Provide the [X, Y] coordinate of the cell's center where the given text is located.  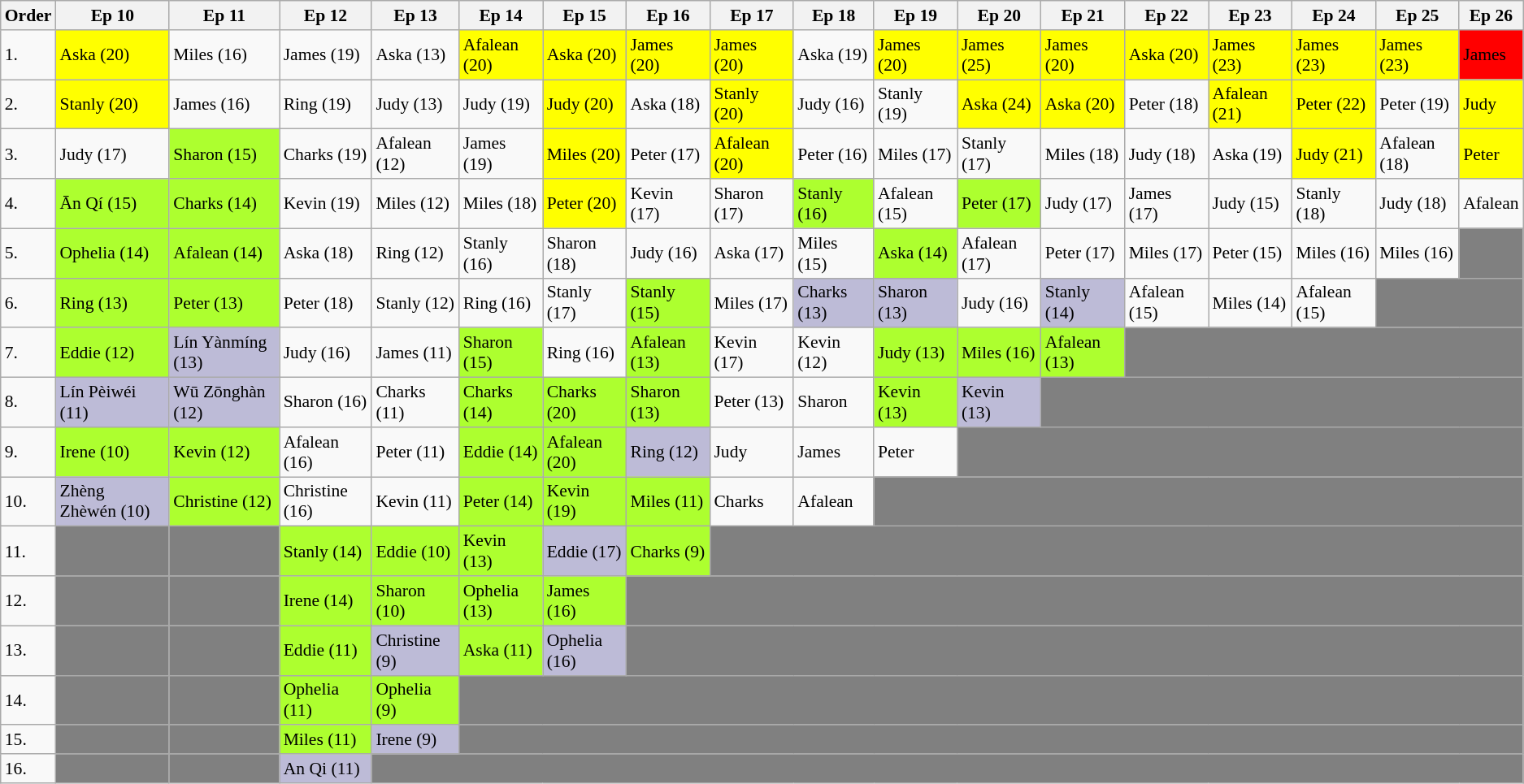
Judy (21) [1333, 154]
Ān Qí (15) [112, 203]
Miles (15) [834, 253]
Aska (11) [501, 650]
Charks (11) [415, 403]
Peter (11) [415, 452]
12. [28, 601]
Christine (12) [224, 502]
Sharon (17) [751, 203]
Stanly (19) [915, 104]
An Qi (11) [326, 769]
Irene (10) [112, 452]
Judy (20) [585, 104]
Eddie (14) [501, 452]
Irene (9) [415, 740]
Charks (9) [668, 551]
2. [28, 104]
Sharon (10) [415, 601]
Eddie (10) [415, 551]
Charks (19) [326, 154]
Afalean (18) [1418, 154]
Ep 22 [1167, 15]
Ep 13 [415, 15]
Aska (14) [915, 253]
Charks (20) [585, 403]
Ep 16 [668, 15]
Ep 24 [1333, 15]
Ophelia (13) [501, 601]
Charks [751, 502]
1. [28, 55]
Eddie (11) [326, 650]
Afalean (21) [1250, 104]
5. [28, 253]
Ring (19) [326, 104]
9. [28, 452]
Eddie (12) [112, 353]
Kevin (11) [415, 502]
Ep 17 [751, 15]
Miles (20) [585, 154]
Ophelia (16) [585, 650]
Lín Yànmíng (13) [224, 353]
Stanly (18) [1333, 203]
Eddie (17) [585, 551]
10. [28, 502]
Sharon (16) [326, 403]
Wū Zōnghàn (12) [224, 403]
James (17) [1167, 203]
Ep 14 [501, 15]
Peter (20) [585, 203]
7. [28, 353]
Sharon [834, 403]
Ep 25 [1418, 15]
Judy (19) [501, 104]
Peter (14) [501, 502]
16. [28, 769]
Sharon (18) [585, 253]
Ophelia (9) [415, 700]
Aska (13) [415, 55]
Ep 19 [915, 15]
Afalean (14) [224, 253]
Aska (24) [1000, 104]
Miles (12) [415, 203]
Ring (13) [112, 302]
4. [28, 203]
Peter (16) [834, 154]
Ep 20 [1000, 15]
11. [28, 551]
15. [28, 740]
Aska (17) [751, 253]
Ep 10 [112, 15]
Afalean (12) [415, 154]
3. [28, 154]
Afalean (16) [326, 452]
Order [28, 15]
Ep 12 [326, 15]
Peter (19) [1418, 104]
Ep 26 [1491, 15]
Ep 18 [834, 15]
Irene (14) [326, 601]
Stanly (12) [415, 302]
Judy (15) [1250, 203]
8. [28, 403]
Ep 21 [1083, 15]
Peter (15) [1250, 253]
Ep 15 [585, 15]
James (11) [415, 353]
6. [28, 302]
13. [28, 650]
Zhèng Zhèwén (10) [112, 502]
Ophelia (11) [326, 700]
Christine (16) [326, 502]
Ep 11 [224, 15]
14. [28, 700]
Charks (13) [834, 302]
Ep 23 [1250, 15]
Christine (9) [415, 650]
Afalean (17) [1000, 253]
Ophelia (14) [112, 253]
Peter (22) [1333, 104]
James (25) [1000, 55]
Miles (14) [1250, 302]
Stanly (15) [668, 302]
Lín Pèiwéi (11) [112, 403]
